Determine the [X, Y] coordinate at the center of the cell enclosing the given text.  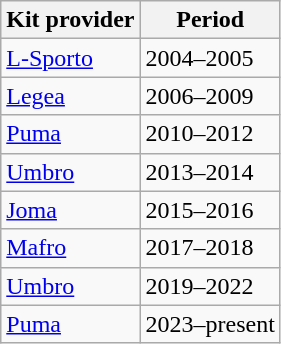
Legea [70, 96]
2015–2016 [210, 210]
2004–2005 [210, 58]
2013–2014 [210, 172]
Mafro [70, 248]
2023–present [210, 324]
Joma [70, 210]
Kit provider [70, 20]
Period [210, 20]
L-Sporto [70, 58]
2006–2009 [210, 96]
2019–2022 [210, 286]
2017–2018 [210, 248]
2010–2012 [210, 134]
